Locate the cell with the specified text and output its (X, Y) center coordinate. 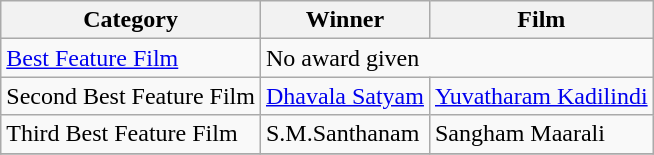
Film (541, 20)
Category (131, 20)
Yuvatharam Kadilindi (541, 96)
Second Best Feature Film (131, 96)
Third Best Feature Film (131, 134)
S.M.Santhanam (344, 134)
Dhavala Satyam (344, 96)
Best Feature Film (131, 58)
Winner (344, 20)
No award given (456, 58)
Sangham Maarali (541, 134)
